Return the [X, Y] coordinate for the center point of the cell that contains the specified text.  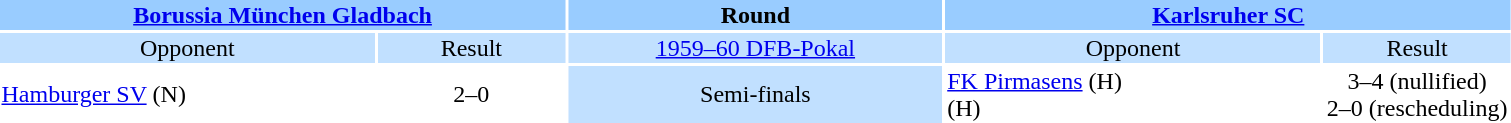
2–0 [472, 94]
FK Pirmasens (H) (H) [1134, 94]
Borussia München Gladbach [282, 15]
Karlsruher SC [1228, 15]
3–4 (nullified)2–0 (rescheduling) [1416, 94]
Hamburger SV (N) [188, 94]
Semi-finals [756, 94]
Round [756, 15]
1959–60 DFB-Pokal [756, 48]
